For the text-containing cell, return its midpoint in [X, Y] coordinate format. 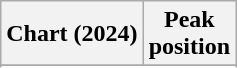
Peakposition [189, 34]
Chart (2024) [72, 34]
